Determine the (X, Y) coordinate at the center of the cell enclosing the given text.  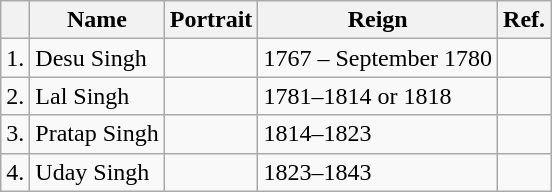
1781–1814 or 1818 (378, 96)
Lal Singh (97, 96)
Uday Singh (97, 172)
1814–1823 (378, 134)
Pratap Singh (97, 134)
Name (97, 20)
Ref. (524, 20)
3. (16, 134)
Reign (378, 20)
2. (16, 96)
4. (16, 172)
1823–1843 (378, 172)
Portrait (211, 20)
1. (16, 58)
Desu Singh (97, 58)
1767 – September 1780 (378, 58)
